Capture the cell that displays the provided text and extract its [x, y] central coordinate. 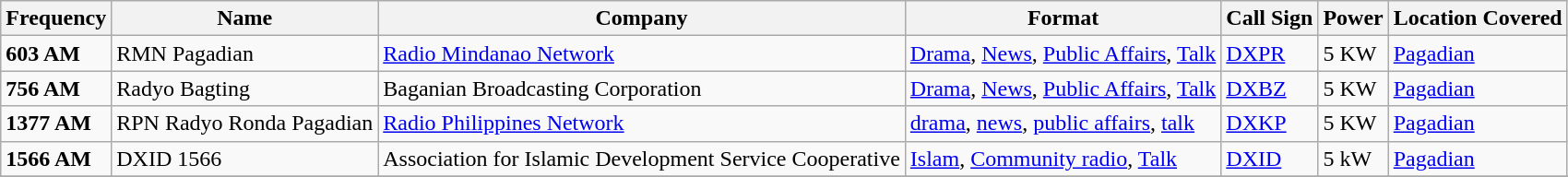
DXKP [1269, 124]
Radyo Bagting [245, 88]
DXPR [1269, 53]
DXID [1269, 159]
Frequency [56, 18]
Baganian Broadcasting Corporation [642, 88]
Company [642, 18]
5 kW [1353, 159]
Association for Islamic Development Service Cooperative [642, 159]
1377 AM [56, 124]
RPN Radyo Ronda Pagadian [245, 124]
drama, news, public affairs, talk [1063, 124]
Location Covered [1478, 18]
DXID 1566 [245, 159]
603 AM [56, 53]
DXBZ [1269, 88]
Format [1063, 18]
Call Sign [1269, 18]
Power [1353, 18]
756 AM [56, 88]
Radio Philippines Network [642, 124]
Radio Mindanao Network [642, 53]
Islam, Community radio, Talk [1063, 159]
RMN Pagadian [245, 53]
1566 AM [56, 159]
Name [245, 18]
